Capture the cell that displays the provided text and extract its (X, Y) central coordinate. 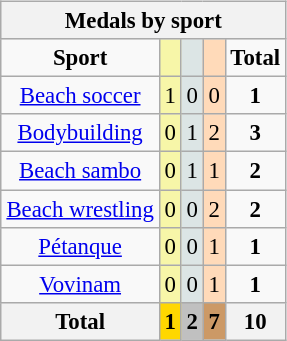
Beach soccer (80, 96)
Vovinam (80, 284)
7 (214, 321)
3 (255, 133)
10 (255, 321)
Bodybuilding (80, 133)
Beach wrestling (80, 209)
Pétanque (80, 246)
Sport (80, 58)
Medals by sport (143, 21)
Beach sambo (80, 171)
